Return (X, Y) of the center of cell containing provided text 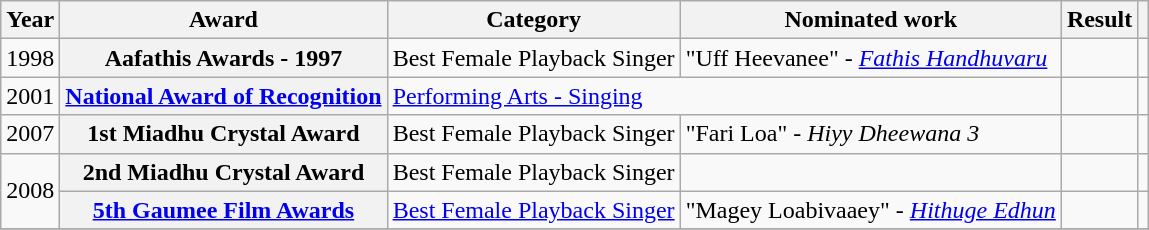
2001 (30, 96)
Category (534, 20)
1st Miadhu Crystal Award (224, 134)
2nd Miadhu Crystal Award (224, 172)
2007 (30, 134)
2008 (30, 191)
Result (1099, 20)
1998 (30, 58)
"Fari Loa" - Hiyy Dheewana 3 (870, 134)
National Award of Recognition (224, 96)
Year (30, 20)
"Uff Heevanee" - Fathis Handhuvaru (870, 58)
5th Gaumee Film Awards (224, 210)
Award (224, 20)
Performing Arts - Singing (724, 96)
"Magey Loabivaaey" - Hithuge Edhun (870, 210)
Nominated work (870, 20)
Aafathis Awards - 1997 (224, 58)
